Capture the cell that displays the provided text and extract its [X, Y] central coordinate. 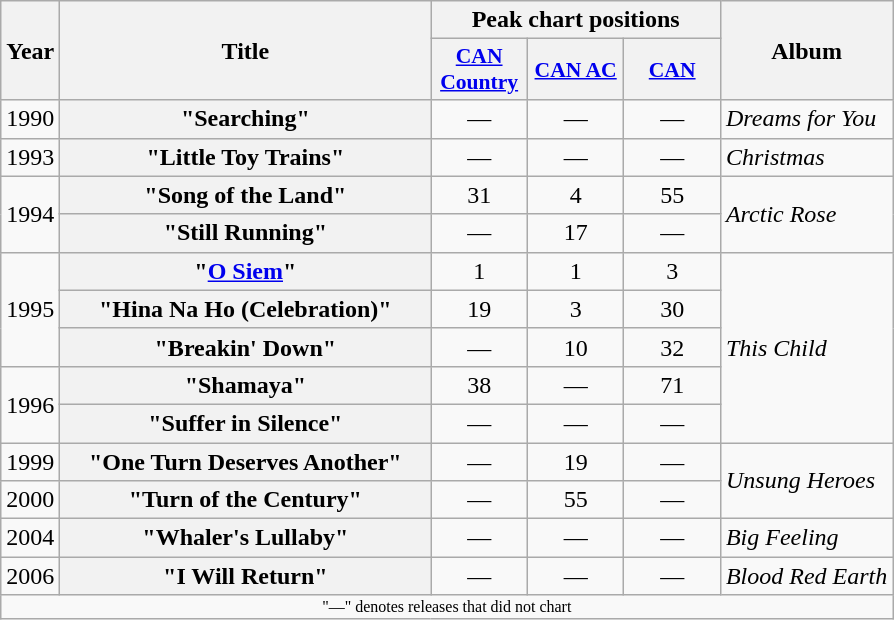
Album [806, 50]
"Breakin' Down" [246, 347]
32 [672, 347]
Christmas [806, 157]
1996 [30, 404]
CAN AC [576, 70]
2004 [30, 538]
CAN Country [480, 70]
Dreams for You [806, 119]
"Song of the Land" [246, 195]
2006 [30, 576]
Peak chart positions [576, 20]
"One Turn Deserves Another" [246, 461]
1993 [30, 157]
Year [30, 50]
1990 [30, 119]
"I Will Return" [246, 576]
31 [480, 195]
4 [576, 195]
Unsung Heroes [806, 480]
30 [672, 309]
CAN [672, 70]
1994 [30, 214]
"Shamaya" [246, 385]
Blood Red Earth [806, 576]
"Suffer in Silence" [246, 423]
"Hina Na Ho (Celebration)" [246, 309]
Title [246, 50]
10 [576, 347]
"Turn of the Century" [246, 500]
Arctic Rose [806, 214]
"—" denotes releases that did not chart [447, 607]
17 [576, 233]
1999 [30, 461]
"Still Running" [246, 233]
2000 [30, 500]
"Little Toy Trains" [246, 157]
1995 [30, 309]
Big Feeling [806, 538]
38 [480, 385]
"Whaler's Lullaby" [246, 538]
This Child [806, 347]
"O Siem" [246, 271]
"Searching" [246, 119]
71 [672, 385]
